Return [x, y] of the center of cell containing provided text 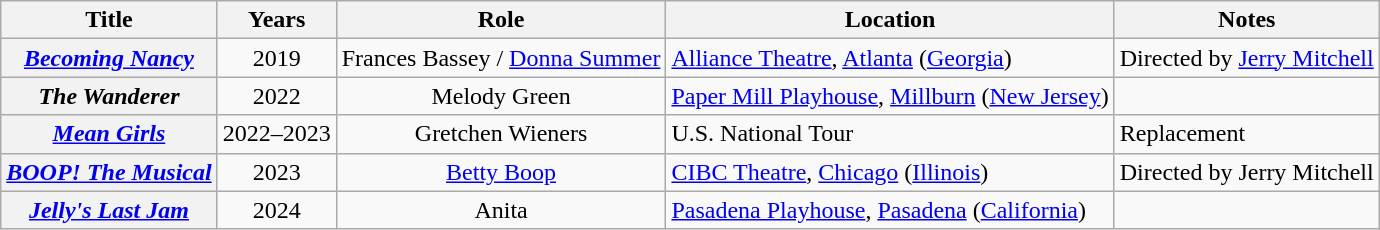
Paper Mill Playhouse, Millburn (New Jersey) [890, 96]
2019 [276, 58]
2022 [276, 96]
Melody Green [501, 96]
Years [276, 20]
2022–2023 [276, 134]
U.S. National Tour [890, 134]
Notes [1246, 20]
Mean Girls [109, 134]
Anita [501, 210]
The Wanderer [109, 96]
Title [109, 20]
Role [501, 20]
Gretchen Wieners [501, 134]
Jelly's Last Jam [109, 210]
CIBC Theatre, Chicago (Illinois) [890, 172]
Alliance Theatre, Atlanta (Georgia) [890, 58]
Becoming Nancy [109, 58]
Frances Bassey / Donna Summer [501, 58]
Location [890, 20]
2024 [276, 210]
2023 [276, 172]
Betty Boop [501, 172]
Pasadena Playhouse, Pasadena (California) [890, 210]
BOOP! The Musical [109, 172]
Replacement [1246, 134]
